Output the [X, Y] coordinate of the center of the cell containing the given text.  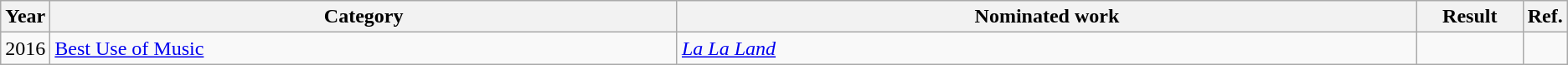
Category [364, 17]
Nominated work [1047, 17]
2016 [25, 48]
Result [1469, 17]
Ref. [1545, 17]
La La Land [1047, 48]
Year [25, 17]
Best Use of Music [364, 48]
